For the text-containing cell, return its midpoint in [X, Y] coordinate format. 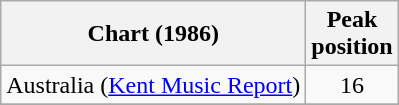
Chart (1986) [154, 34]
Australia (Kent Music Report) [154, 85]
16 [352, 85]
Peakposition [352, 34]
